Scan for the cell matching the given text and deliver its (X, Y) coordinate at center. 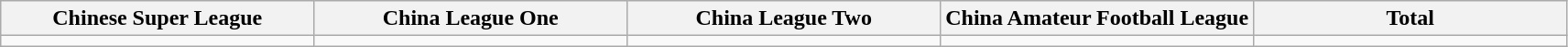
China League Two (784, 18)
China League One (471, 18)
Total (1410, 18)
Chinese Super League (158, 18)
China Amateur Football League (1097, 18)
